Detect which cell encompasses the target text, then output its (X, Y) center coordinate. 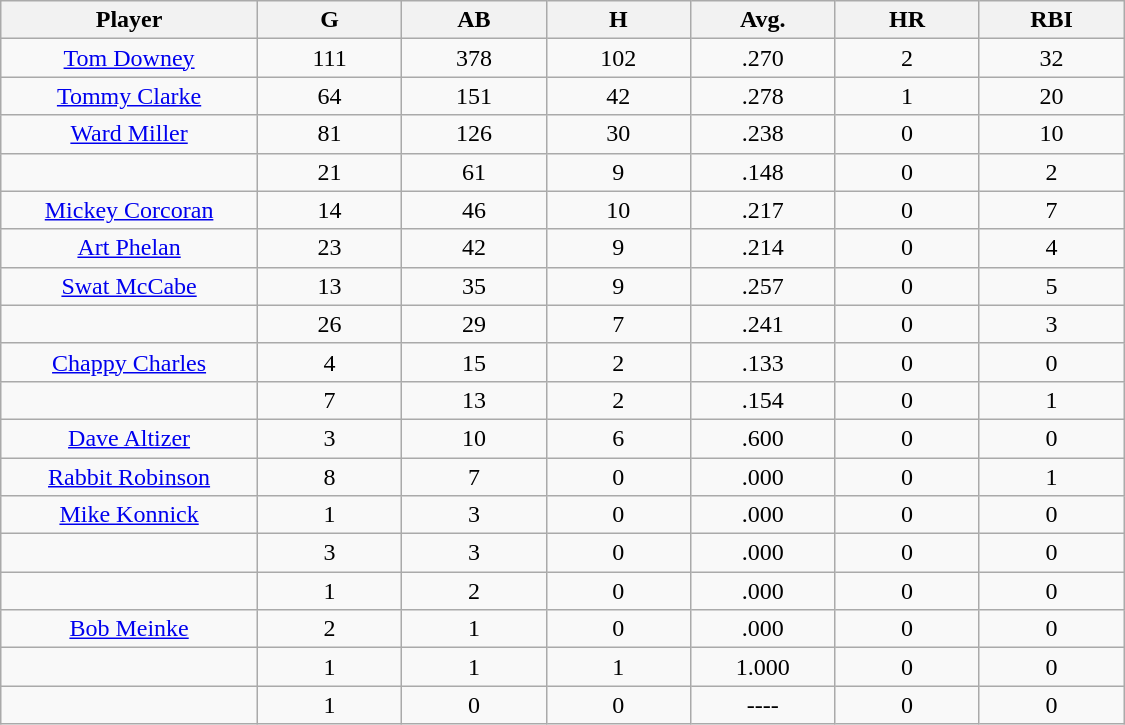
151 (474, 96)
1.000 (763, 667)
AB (474, 20)
.154 (763, 400)
.133 (763, 362)
30 (618, 134)
378 (474, 58)
46 (474, 210)
.270 (763, 58)
Avg. (763, 20)
Player (130, 20)
111 (329, 58)
20 (1051, 96)
.600 (763, 438)
Swat McCabe (130, 286)
.148 (763, 172)
Mike Konnick (130, 515)
.241 (763, 324)
102 (618, 58)
RBI (1051, 20)
.217 (763, 210)
14 (329, 210)
6 (618, 438)
26 (329, 324)
.278 (763, 96)
Chappy Charles (130, 362)
23 (329, 248)
Ward Miller (130, 134)
64 (329, 96)
35 (474, 286)
29 (474, 324)
81 (329, 134)
---- (763, 705)
15 (474, 362)
Rabbit Robinson (130, 477)
Tommy Clarke (130, 96)
H (618, 20)
Mickey Corcoran (130, 210)
32 (1051, 58)
G (329, 20)
.238 (763, 134)
Bob Meinke (130, 629)
HR (907, 20)
.214 (763, 248)
8 (329, 477)
Tom Downey (130, 58)
Dave Altizer (130, 438)
5 (1051, 286)
126 (474, 134)
.257 (763, 286)
21 (329, 172)
Art Phelan (130, 248)
61 (474, 172)
